Capture the cell that displays the provided text and extract its (x, y) central coordinate. 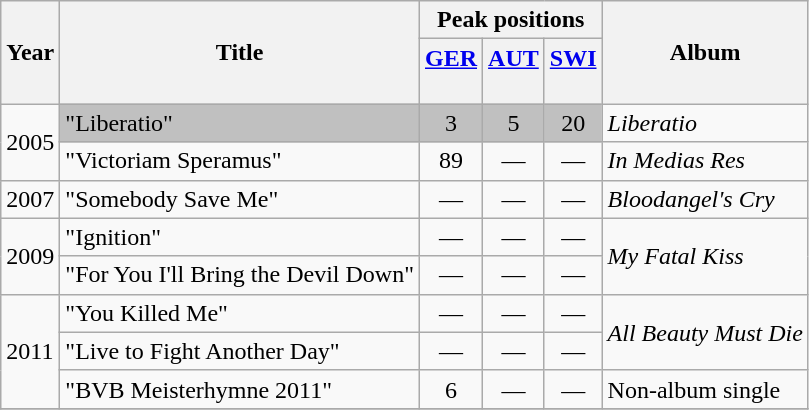
Album (705, 52)
"Victoriam Speramus" (240, 161)
All Beauty Must Die (705, 332)
2007 (30, 199)
"Ignition" (240, 237)
Non-album single (705, 389)
My Fatal Kiss (705, 256)
3 (450, 123)
"Live to Fight Another Day" (240, 351)
89 (450, 161)
"You Killed Me" (240, 313)
"For You I'll Bring the Devil Down" (240, 275)
Liberatio (705, 123)
2009 (30, 256)
5 (514, 123)
Peak positions (510, 20)
Bloodangel's Cry (705, 199)
Year (30, 52)
AUT (514, 72)
"Liberatio" (240, 123)
In Medias Res (705, 161)
Title (240, 52)
"BVB Meisterhymne 2011" (240, 389)
"Somebody Save Me" (240, 199)
2011 (30, 351)
GER (450, 72)
2005 (30, 142)
6 (450, 389)
SWI (573, 72)
20 (573, 123)
